Extract the (X, Y) coordinate from the center of the cell holding the provided text.  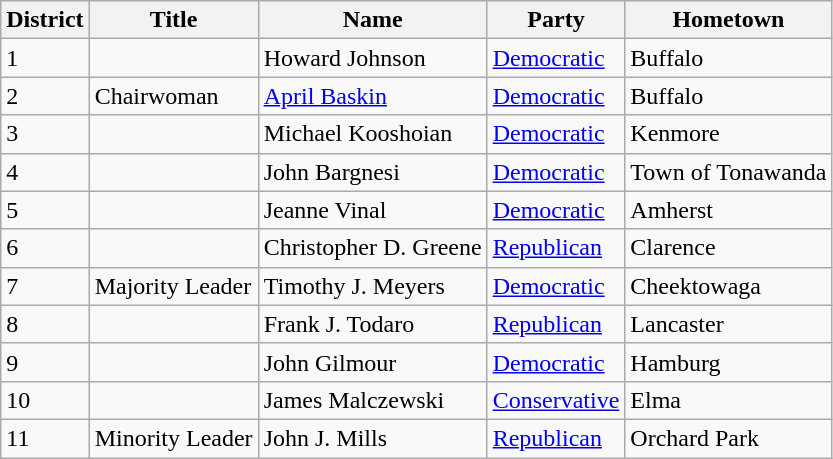
Chairwoman (174, 96)
Majority Leader (174, 286)
Party (556, 20)
Hamburg (728, 362)
4 (45, 172)
James Malczewski (372, 400)
5 (45, 210)
Clarence (728, 248)
John Gilmour (372, 362)
1 (45, 58)
Amherst (728, 210)
Michael Kooshoian (372, 134)
Cheektowaga (728, 286)
Hometown (728, 20)
11 (45, 438)
Frank J. Todaro (372, 324)
2 (45, 96)
Christopher D. Greene (372, 248)
John J. Mills (372, 438)
Kenmore (728, 134)
7 (45, 286)
Timothy J. Meyers (372, 286)
Lancaster (728, 324)
John Bargnesi (372, 172)
Town of Tonawanda (728, 172)
Orchard Park (728, 438)
April Baskin (372, 96)
Name (372, 20)
District (45, 20)
9 (45, 362)
10 (45, 400)
Conservative (556, 400)
3 (45, 134)
8 (45, 324)
6 (45, 248)
Title (174, 20)
Minority Leader (174, 438)
Elma (728, 400)
Jeanne Vinal (372, 210)
Howard Johnson (372, 58)
